Scan for the cell matching the given text and deliver its [x, y] coordinate at center. 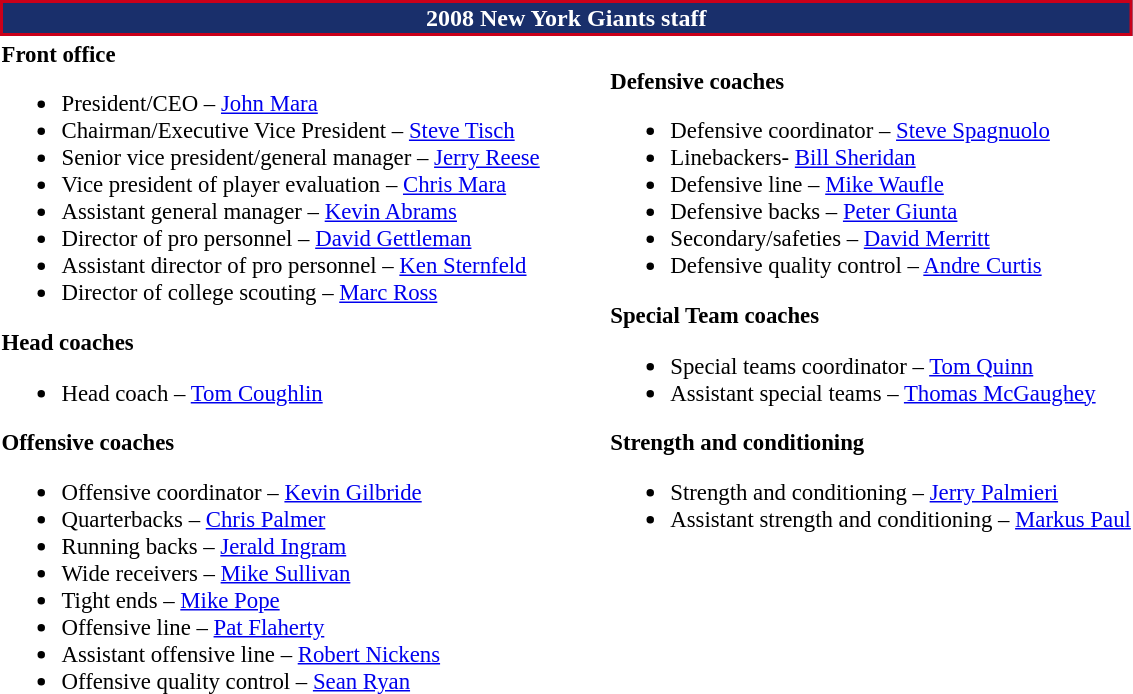
2008 New York Giants staff [566, 18]
